For the text-containing cell, return its midpoint in [X, Y] coordinate format. 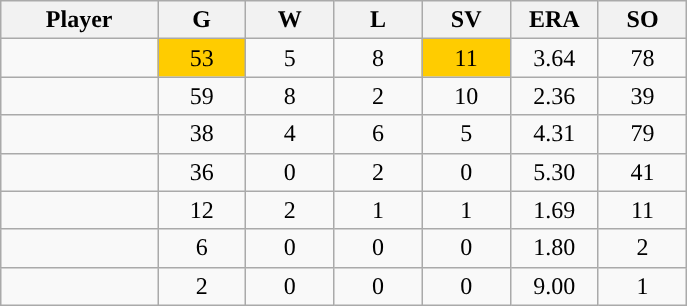
78 [642, 58]
1.80 [554, 248]
10 [466, 96]
4 [290, 134]
3.64 [554, 58]
SO [642, 20]
9.00 [554, 286]
1.69 [554, 210]
38 [202, 134]
39 [642, 96]
Player [80, 20]
L [378, 20]
79 [642, 134]
4.31 [554, 134]
5.30 [554, 172]
SV [466, 20]
12 [202, 210]
W [290, 20]
41 [642, 172]
53 [202, 58]
G [202, 20]
59 [202, 96]
ERA [554, 20]
36 [202, 172]
2.36 [554, 96]
